Output the [X, Y] coordinate of the center of the cell containing the given text.  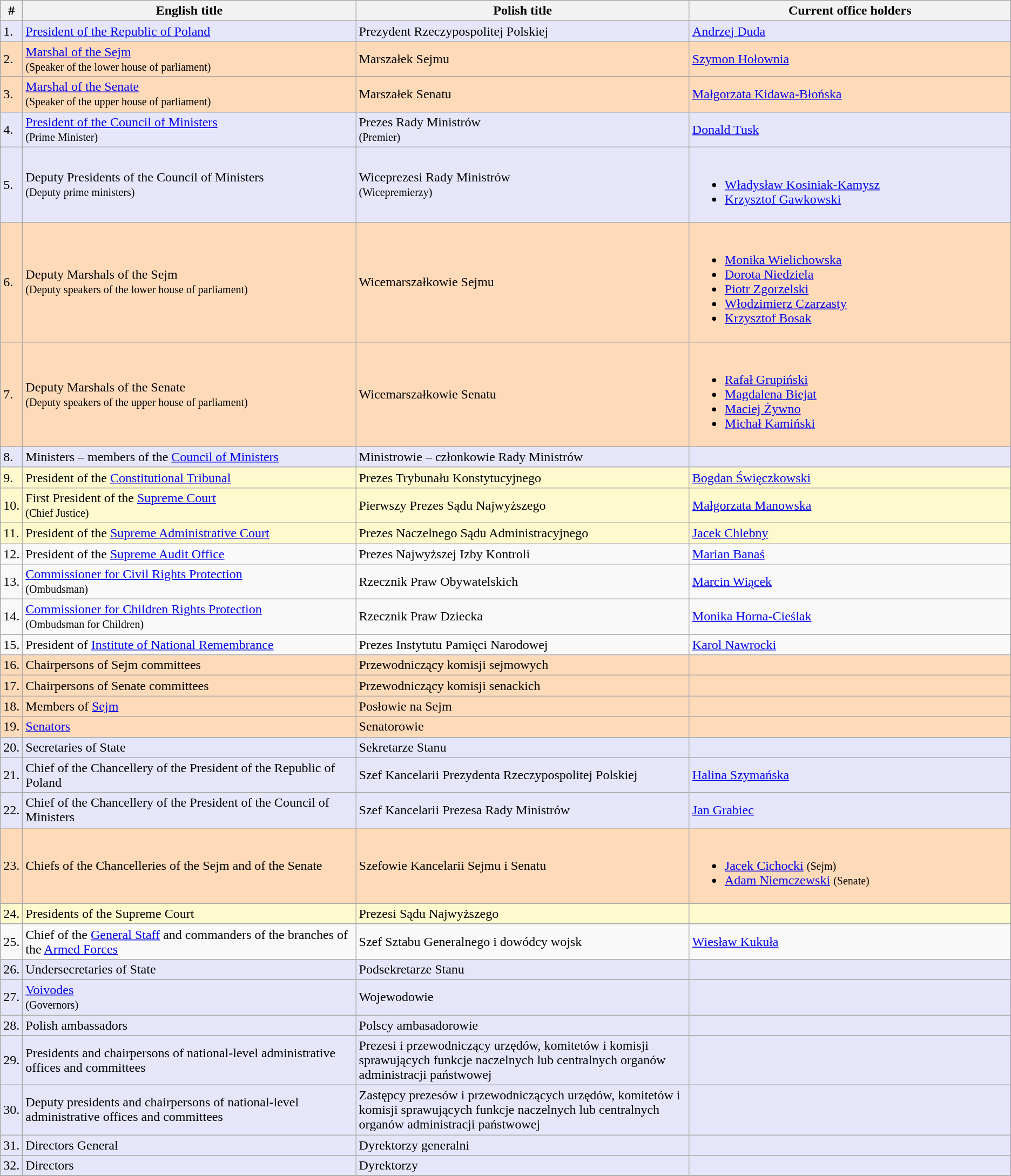
Presidents and chairpersons of national-level administrative offices and committees [189, 1060]
29. [12, 1060]
Polscy ambasadorowie [523, 1025]
Prezes Najwyższej Izby Kontroli [523, 553]
11. [12, 533]
Commissioner for Children Rights Protection (Ombudsman for Children) [189, 617]
7. [12, 394]
Senatorowie [523, 727]
Commissioner for Civil Rights Protection (Ombudsman) [189, 582]
9. [12, 477]
32. [12, 1166]
Monika Horna-Cieślak [850, 617]
Przewodniczący komisji senackich [523, 686]
1. [12, 31]
Władysław Kosiniak-KamyszKrzysztof Gawkowski [850, 185]
31. [12, 1145]
12. [12, 553]
Jacek Cichocki (Sejm)Adam Niemczewski (Senate) [850, 866]
Directors [189, 1166]
Wicemarszałkowie Senatu [523, 394]
Rzecznik Praw Obywatelskich [523, 582]
Marszałek Senatu [523, 94]
Directors General [189, 1145]
Undersecretaries of State [189, 969]
Prezesi Sądu Najwyższego [523, 914]
President of the Republic of Poland [189, 31]
Szef Sztabu Generalnego i dowódcy wojsk [523, 942]
Ministrowie – członkowie Rady Ministrów [523, 457]
18. [12, 706]
Jan Grabiec [850, 810]
President of the Council of Ministers (Prime Minister) [189, 130]
Małgorzata Manowska [850, 505]
Karol Nawrocki [850, 645]
Prezes Trybunału Konstytucyjnego [523, 477]
Deputy presidents and chairpersons of national-level administrative offices and committees [189, 1110]
28. [12, 1025]
Bogdan Święczkowski [850, 477]
26. [12, 969]
Marshal of the Sejm (Speaker of the lower house of parliament) [189, 59]
Chairpersons of Sejm committees [189, 665]
Pierwszy Prezes Sądu Najwyższego [523, 505]
17. [12, 686]
Polish title [523, 11]
15. [12, 645]
3. [12, 94]
Chiefs of the Chancelleries of the Sejm and of the Senate [189, 866]
Posłowie na Sejm [523, 706]
Senators [189, 727]
Szefowie Kancelarii Sejmu i Senatu [523, 866]
Rafał GrupińskiMagdalena BiejatMaciej ŻywnoMichał Kamiński [850, 394]
Prezes Instytutu Pamięci Narodowej [523, 645]
President of Institute of National Remembrance [189, 645]
Małgorzata Kidawa-Błońska [850, 94]
Deputy Marshals of the Senate (Deputy speakers of the upper house of parliament) [189, 394]
Jacek Chlebny [850, 533]
First President of the Supreme Court (Chief Justice) [189, 505]
English title [189, 11]
Marcin Wiącek [850, 582]
Deputy Marshals of the Sejm (Deputy speakers of the lower house of parliament) [189, 282]
Voivodes (Governors) [189, 997]
14. [12, 617]
16. [12, 665]
President of the Supreme Administrative Court [189, 533]
Przewodniczący komisji sejmowych [523, 665]
Prezesi i przewodniczący urzędów, komitetów i komisji sprawujących funkcje naczelnych lub centralnych organów administracji państwowej [523, 1060]
21. [12, 775]
Chief of the General Staff and commanders of the branches of the Armed Forces [189, 942]
Podsekretarze Stanu [523, 969]
Sekretarze Stanu [523, 747]
Secretaries of State [189, 747]
Deputy Presidents of the Council of Ministers (Deputy prime ministers) [189, 185]
Szymon Hołownia [850, 59]
Dyrektorzy [523, 1166]
President of the Supreme Audit Office [189, 553]
Members of Sejm [189, 706]
Prezes Naczelnego Sądu Administracyjnego [523, 533]
Wojewodowie [523, 997]
Szef Kancelarii Prezydenta Rzeczypospolitej Polskiej [523, 775]
Marian Banaś [850, 553]
Chief of the Chancellery of the President of the Republic of Poland [189, 775]
President of the Constitutional Tribunal [189, 477]
20. [12, 747]
8. [12, 457]
2. [12, 59]
24. [12, 914]
6. [12, 282]
5. [12, 185]
4. [12, 130]
Prezes Rady Ministrów (Premier) [523, 130]
Wicemarszałkowie Sejmu [523, 282]
Dyrektorzy generalni [523, 1145]
13. [12, 582]
Presidents of the Supreme Court [189, 914]
Ministers – members of the Council of Ministers [189, 457]
Wiceprezesi Rady Ministrów (Wicepremierzy) [523, 185]
Chief of the Chancellery of the President of the Council of Ministers [189, 810]
Monika WielichowskaDorota NiedzielaPiotr ZgorzelskiWłodzimierz CzarzastyKrzysztof Bosak [850, 282]
Prezydent Rzeczypospolitej Polskiej [523, 31]
23. [12, 866]
25. [12, 942]
Zastępcy prezesów i przewodniczących urzędów, komitetów i komisji sprawujących funkcje naczelnych lub centralnych organów administracji państwowej [523, 1110]
22. [12, 810]
Halina Szymańska [850, 775]
Andrzej Duda [850, 31]
Donald Tusk [850, 130]
Current office holders [850, 11]
Marszałek Sejmu [523, 59]
Polish ambassadors [189, 1025]
Wiesław Kukuła [850, 942]
Marshal of the Senate (Speaker of the upper house of parliament) [189, 94]
10. [12, 505]
27. [12, 997]
Chairpersons of Senate committees [189, 686]
Rzecznik Praw Dziecka [523, 617]
# [12, 11]
Szef Kancelarii Prezesa Rady Ministrów [523, 810]
30. [12, 1110]
19. [12, 727]
